Locate the cell with the specified text and output its [x, y] center coordinate. 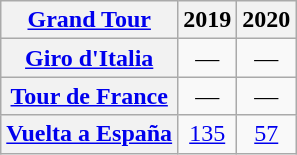
Grand Tour [90, 20]
135 [208, 134]
57 [266, 134]
Giro d'Italia [90, 58]
2020 [266, 20]
2019 [208, 20]
Vuelta a España [90, 134]
Tour de France [90, 96]
